From the cell containing the given text, extract its center point as [x, y] coordinate. 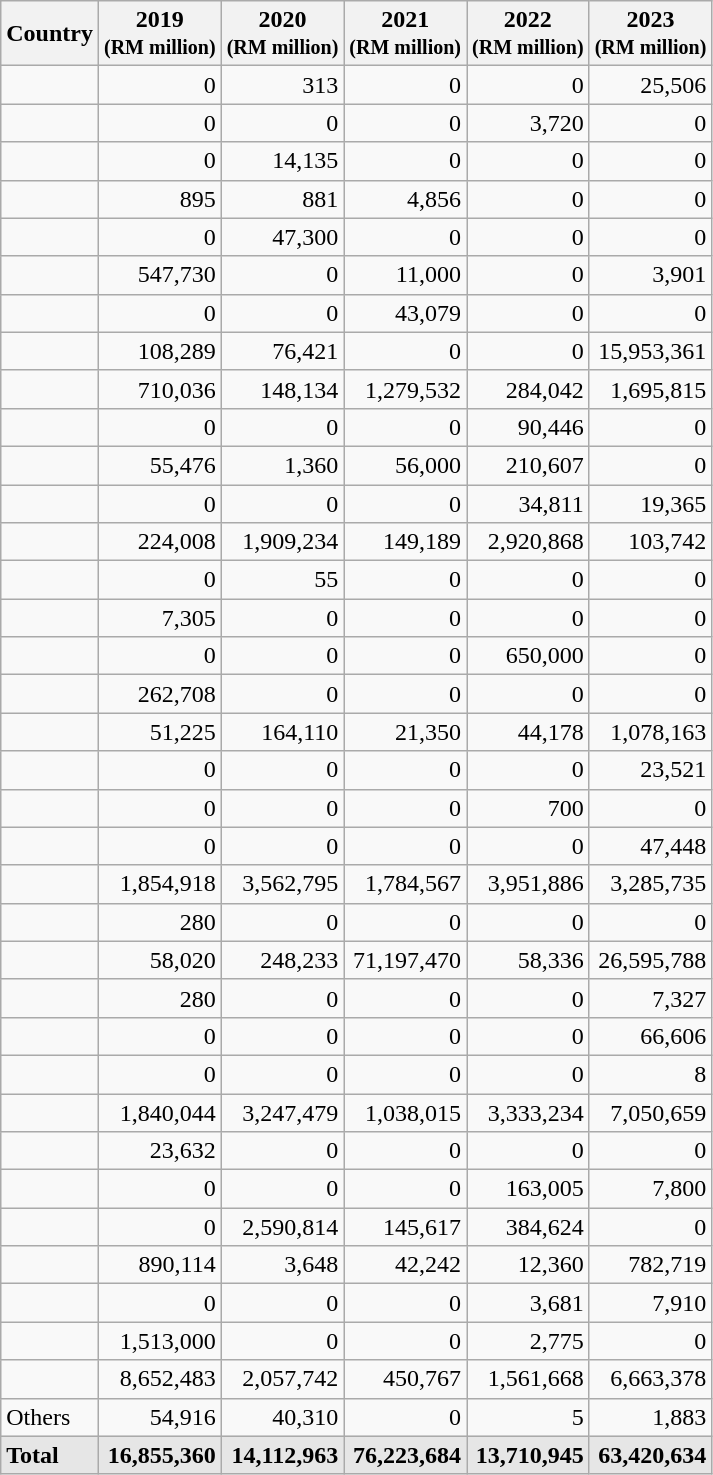
71,197,470 [406, 960]
7,050,659 [650, 1113]
40,310 [282, 1417]
2,775 [528, 1341]
7,305 [160, 618]
Others [50, 1417]
54,916 [160, 1417]
248,233 [282, 960]
3,951,886 [528, 884]
Total [50, 1455]
14,112,963 [282, 1455]
148,134 [282, 389]
44,178 [528, 732]
6,663,378 [650, 1379]
1,784,567 [406, 884]
19,365 [650, 503]
8,652,483 [160, 1379]
15,953,361 [650, 351]
13,710,945 [528, 1455]
21,350 [406, 732]
5 [528, 1417]
76,223,684 [406, 1455]
1,909,234 [282, 542]
2019(RM million) [160, 34]
4,856 [406, 199]
3,720 [528, 123]
1,078,163 [650, 732]
2022(RM million) [528, 34]
262,708 [160, 694]
14,135 [282, 161]
284,042 [528, 389]
47,300 [282, 237]
224,008 [160, 542]
1,883 [650, 1417]
Country [50, 34]
108,289 [160, 351]
23,521 [650, 770]
42,242 [406, 1265]
55 [282, 580]
1,360 [282, 465]
3,247,479 [282, 1113]
2,590,814 [282, 1227]
2021(RM million) [406, 34]
3,285,735 [650, 884]
710,036 [160, 389]
23,632 [160, 1151]
2,920,868 [528, 542]
3,333,234 [528, 1113]
103,742 [650, 542]
90,446 [528, 427]
1,279,532 [406, 389]
1,840,044 [160, 1113]
2020(RM million) [282, 34]
7,327 [650, 998]
76,421 [282, 351]
8 [650, 1074]
66,606 [650, 1036]
650,000 [528, 656]
450,767 [406, 1379]
34,811 [528, 503]
11,000 [406, 275]
25,506 [650, 85]
145,617 [406, 1227]
881 [282, 199]
1,038,015 [406, 1113]
2023(RM million) [650, 34]
149,189 [406, 542]
58,336 [528, 960]
51,225 [160, 732]
3,648 [282, 1265]
3,901 [650, 275]
63,420,634 [650, 1455]
7,800 [650, 1189]
890,114 [160, 1265]
1,695,815 [650, 389]
700 [528, 808]
163,005 [528, 1189]
26,595,788 [650, 960]
384,624 [528, 1227]
1,561,668 [528, 1379]
782,719 [650, 1265]
210,607 [528, 465]
12,360 [528, 1265]
2,057,742 [282, 1379]
7,910 [650, 1303]
895 [160, 199]
58,020 [160, 960]
547,730 [160, 275]
56,000 [406, 465]
3,681 [528, 1303]
1,854,918 [160, 884]
43,079 [406, 313]
1,513,000 [160, 1341]
55,476 [160, 465]
164,110 [282, 732]
16,855,360 [160, 1455]
3,562,795 [282, 884]
47,448 [650, 846]
313 [282, 85]
